Pinpoint the cell where the given text exists, returning its (x, y) midpoint coordinate. 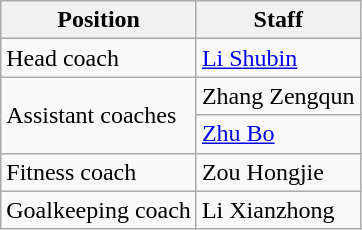
Assistant coaches (99, 115)
Li Shubin (278, 58)
Head coach (99, 58)
Zhu Bo (278, 134)
Fitness coach (99, 172)
Zou Hongjie (278, 172)
Li Xianzhong (278, 210)
Goalkeeping coach (99, 210)
Staff (278, 20)
Position (99, 20)
Zhang Zengqun (278, 96)
